Pinpoint the cell where the given text exists, returning its (x, y) midpoint coordinate. 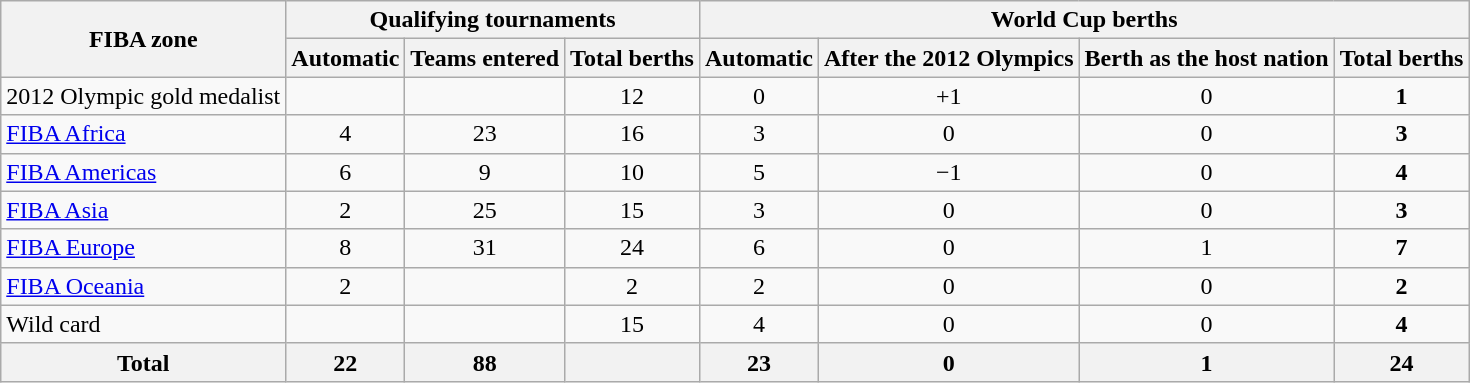
Qualifying tournaments (493, 20)
5 (758, 172)
10 (632, 172)
Teams entered (485, 58)
16 (632, 134)
25 (485, 210)
88 (485, 362)
FIBA Asia (144, 210)
2012 Olympic gold medalist (144, 96)
9 (485, 172)
7 (1402, 248)
Wild card (144, 324)
+1 (948, 96)
After the 2012 Olympics (948, 58)
31 (485, 248)
World Cup berths (1084, 20)
22 (346, 362)
FIBA Oceania (144, 286)
8 (346, 248)
Total (144, 362)
Berth as the host nation (1206, 58)
FIBA Europe (144, 248)
FIBA zone (144, 39)
FIBA Africa (144, 134)
12 (632, 96)
−1 (948, 172)
FIBA Americas (144, 172)
